Return the (X, Y) coordinate for the center point of the cell that contains the specified text.  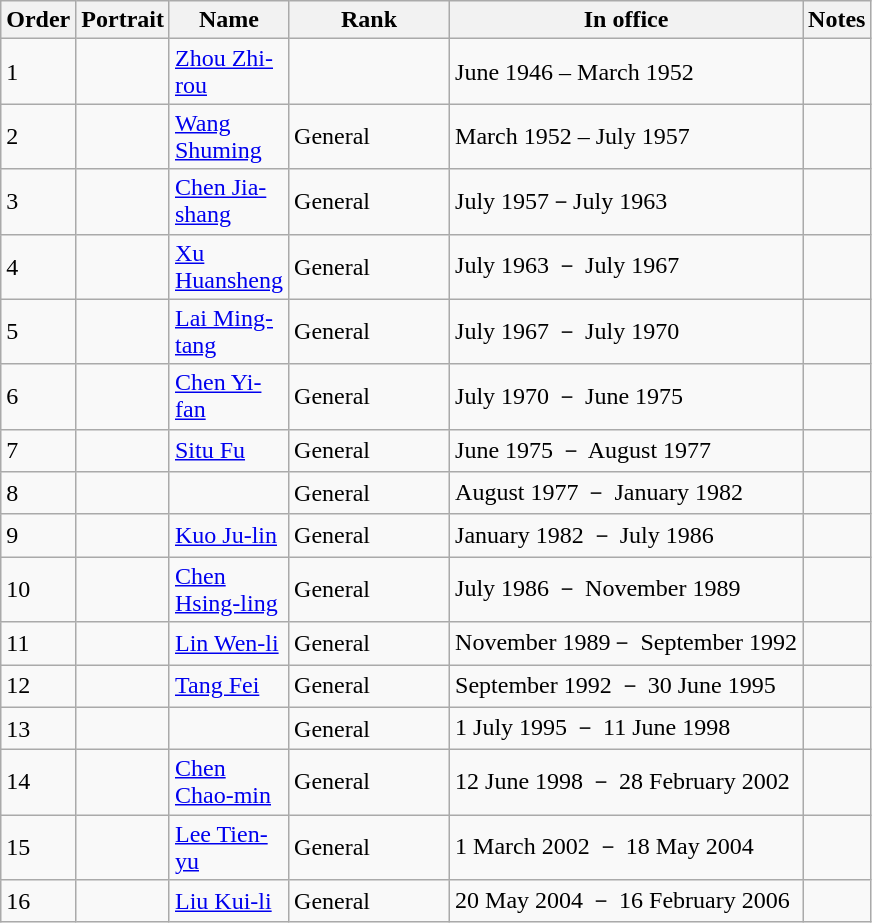
Zhou Zhi-rou (228, 72)
11 (38, 644)
Chen Hsing-ling (228, 590)
12 June 1998 － 28 February 2002 (626, 782)
January 1982 － July 1986 (626, 536)
14 (38, 782)
4 (38, 266)
August 1977 － January 1982 (626, 494)
Chen Yi-fan (228, 396)
3 (38, 202)
Xu Huansheng (228, 266)
5 (38, 332)
7 (38, 450)
March 1952 – July 1957 (626, 136)
July 1986 － November 1989 (626, 590)
July 1957－July 1963 (626, 202)
September 1992 － 30 June 1995 (626, 686)
1 March 2002 － 18 May 2004 (626, 848)
8 (38, 494)
10 (38, 590)
Lee Tien-yu (228, 848)
July 1967 － July 1970 (626, 332)
Situ Fu (228, 450)
Tang Fei (228, 686)
Lai Ming-tang (228, 332)
Chen Chao-min (228, 782)
20 May 2004 － 16 February 2006 (626, 902)
June 1946 – March 1952 (626, 72)
12 (38, 686)
9 (38, 536)
July 1963 － July 1967 (626, 266)
November 1989－ September 1992 (626, 644)
2 (38, 136)
June 1975 － August 1977 (626, 450)
1 (38, 72)
Name (228, 20)
1 July 1995 － 11 June 1998 (626, 728)
Order (38, 20)
In office (626, 20)
Lin Wen-li (228, 644)
Wang Shuming (228, 136)
Chen Jia-shang (228, 202)
6 (38, 396)
Portrait (123, 20)
Kuo Ju-lin (228, 536)
July 1970 － June 1975 (626, 396)
16 (38, 902)
13 (38, 728)
Rank (370, 20)
15 (38, 848)
Notes (837, 20)
Liu Kui-li (228, 902)
